Determine the [x, y] coordinate at the center of the cell enclosing the given text.  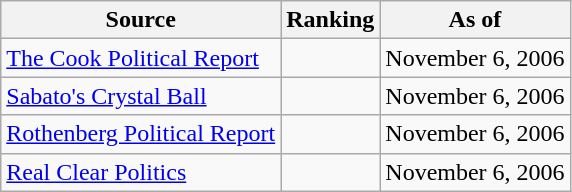
Source [141, 20]
Rothenberg Political Report [141, 134]
Sabato's Crystal Ball [141, 96]
Ranking [330, 20]
The Cook Political Report [141, 58]
Real Clear Politics [141, 172]
As of [475, 20]
